Capture the cell that displays the provided text and extract its [x, y] central coordinate. 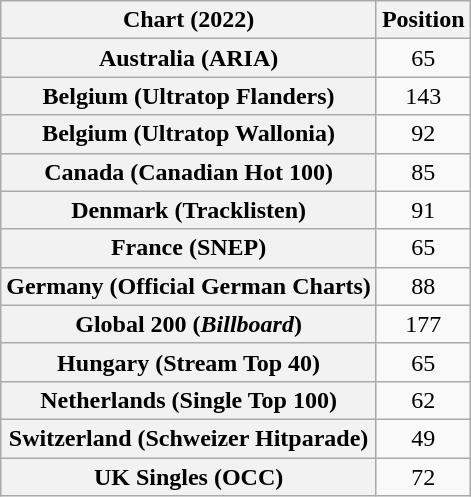
Switzerland (Schweizer Hitparade) [189, 438]
Chart (2022) [189, 20]
Belgium (Ultratop Wallonia) [189, 134]
Netherlands (Single Top 100) [189, 400]
Belgium (Ultratop Flanders) [189, 96]
Global 200 (Billboard) [189, 324]
Denmark (Tracklisten) [189, 210]
France (SNEP) [189, 248]
Position [423, 20]
UK Singles (OCC) [189, 477]
92 [423, 134]
85 [423, 172]
143 [423, 96]
Australia (ARIA) [189, 58]
49 [423, 438]
62 [423, 400]
Germany (Official German Charts) [189, 286]
72 [423, 477]
Hungary (Stream Top 40) [189, 362]
177 [423, 324]
88 [423, 286]
Canada (Canadian Hot 100) [189, 172]
91 [423, 210]
